Detect which cell encompasses the target text, then output its (x, y) center coordinate. 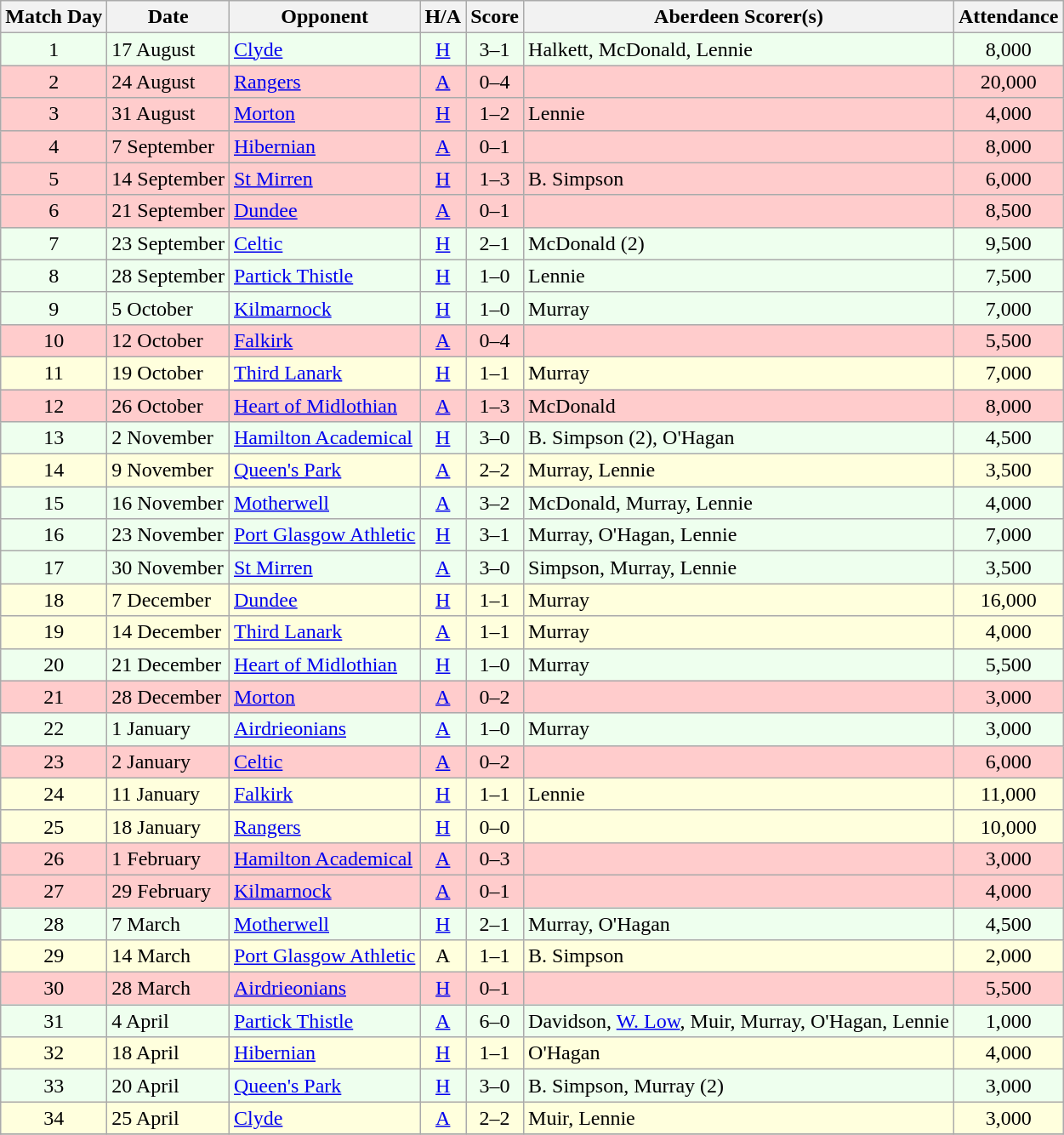
30 (54, 989)
2,000 (1008, 956)
Halkett, McDonald, Lennie (739, 49)
7 March (168, 923)
11,000 (1008, 794)
16 November (168, 503)
17 August (168, 49)
Opponent (324, 17)
13 (54, 438)
9 (54, 308)
3 (54, 114)
11 (54, 373)
21 September (168, 211)
Match Day (54, 17)
29 (54, 956)
25 (54, 826)
17 (54, 567)
7 (54, 243)
28 (54, 923)
1 January (168, 729)
19 October (168, 373)
16 (54, 535)
6–0 (495, 1021)
18 January (168, 826)
31 (54, 1021)
Muir, Lennie (739, 1118)
33 (54, 1086)
3–2 (495, 503)
McDonald, Murray, Lennie (739, 503)
McDonald (2) (739, 243)
Davidson, W. Low, Muir, Murray, O'Hagan, Lennie (739, 1021)
26 (54, 858)
McDonald (739, 406)
23 September (168, 243)
18 (54, 600)
9,500 (1008, 243)
4 April (168, 1021)
14 September (168, 179)
20 April (168, 1086)
11 January (168, 794)
30 November (168, 567)
2 November (168, 438)
29 February (168, 891)
5 October (168, 308)
Attendance (1008, 17)
Murray, O'Hagan (739, 923)
2 (54, 82)
14 March (168, 956)
Murray, Lennie (739, 471)
21 (54, 697)
5 (54, 179)
7,500 (1008, 276)
1,000 (1008, 1021)
12 October (168, 340)
20 (54, 664)
7 September (168, 146)
8,500 (1008, 211)
27 (54, 891)
16,000 (1008, 600)
18 April (168, 1053)
14 (54, 471)
Simpson, Murray, Lennie (739, 567)
1 (54, 49)
8 (54, 276)
28 December (168, 697)
22 (54, 729)
19 (54, 632)
28 September (168, 276)
H/A (443, 17)
34 (54, 1118)
28 March (168, 989)
Score (495, 17)
1 February (168, 858)
Date (168, 17)
24 (54, 794)
21 December (168, 664)
0–0 (495, 826)
0–3 (495, 858)
24 August (168, 82)
B. Simpson, Murray (2) (739, 1086)
6 (54, 211)
15 (54, 503)
4 (54, 146)
Aberdeen Scorer(s) (739, 17)
32 (54, 1053)
1–2 (495, 114)
12 (54, 406)
10 (54, 340)
25 April (168, 1118)
23 (54, 761)
23 November (168, 535)
O'Hagan (739, 1053)
10,000 (1008, 826)
B. Simpson (2), O'Hagan (739, 438)
14 December (168, 632)
Murray, O'Hagan, Lennie (739, 535)
2 January (168, 761)
9 November (168, 471)
20,000 (1008, 82)
26 October (168, 406)
7 December (168, 600)
31 August (168, 114)
